Find where the given text appears and provide that cell's center as [x, y] coordinate. 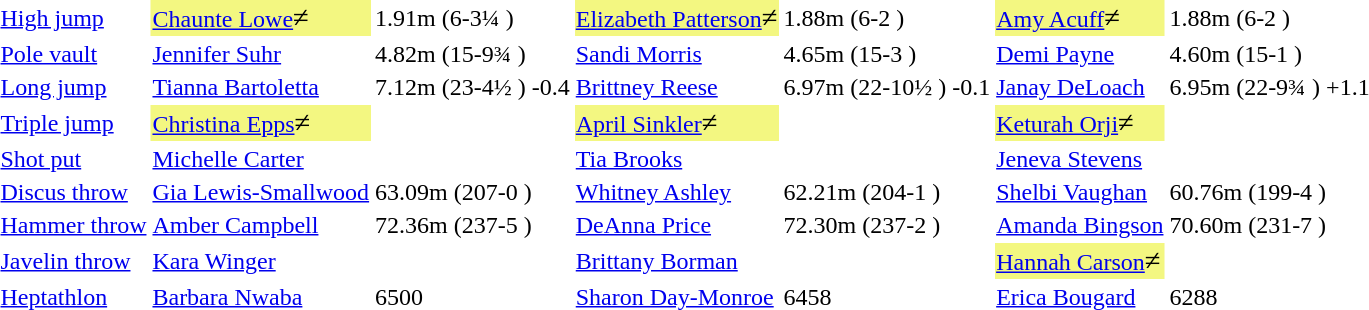
Tia Brooks [676, 159]
Tianna Bartoletta [261, 87]
Whitney Ashley [676, 192]
April Sinkler≠ [676, 123]
7.12m (23-4½ ) -0.4 [473, 87]
Chaunte Lowe≠ [261, 18]
Gia Lewis-Smallwood [261, 192]
4.82m (15-9¾ ) [473, 54]
Michelle Carter [261, 159]
63.09m (207-0 ) [473, 192]
Sandi Morris [676, 54]
Janay DeLoach [1080, 87]
Amanda Bingson [1080, 225]
Brittney Reese [676, 87]
Shelbi Vaughan [1080, 192]
1.88m (6-2 ) [887, 18]
Brittany Borman [676, 261]
6.97m (22-10½ ) -0.1 [887, 87]
Elizabeth Patterson≠ [676, 18]
Jennifer Suhr [261, 54]
DeAnna Price [676, 225]
Kara Winger [261, 261]
1.91m (6-3¼ ) [473, 18]
Demi Payne [1080, 54]
Amber Campbell [261, 225]
Amy Acuff≠ [1080, 18]
4.65m (15-3 ) [887, 54]
Christina Epps≠ [261, 123]
72.36m (237-5 ) [473, 225]
Jeneva Stevens [1080, 159]
Hannah Carson≠ [1080, 261]
72.30m (237-2 ) [887, 225]
62.21m (204-1 ) [887, 192]
Keturah Orji≠ [1080, 123]
